From the cell containing the given text, extract its center point as (x, y) coordinate. 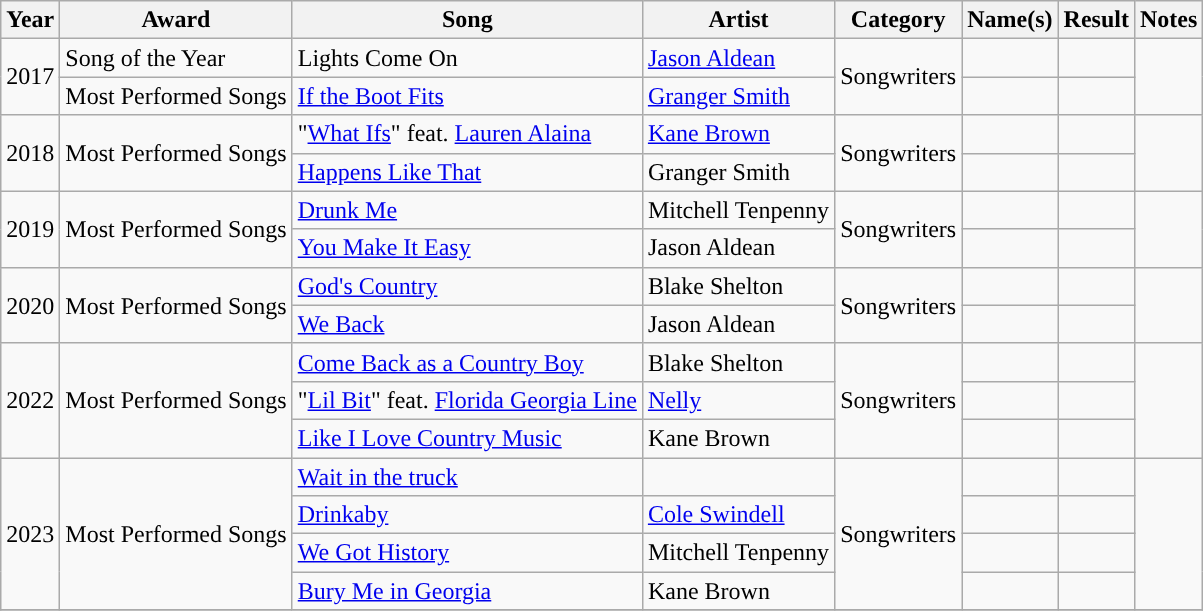
Happens Like That (467, 172)
Lights Come On (467, 58)
We Got History (467, 553)
2020 (30, 305)
Artist (738, 20)
2017 (30, 77)
2023 (30, 534)
"What Ifs" feat. Lauren Alaina (467, 134)
Like I Love Country Music (467, 438)
If the Boot Fits (467, 96)
Nelly (738, 400)
Result (1096, 20)
"Lil Bit" feat. Florida Georgia Line (467, 400)
Come Back as a Country Boy (467, 362)
2018 (30, 153)
God's Country (467, 286)
Drunk Me (467, 210)
You Make It Easy (467, 248)
Bury Me in Georgia (467, 591)
Name(s) (1010, 20)
Category (898, 20)
Year (30, 20)
Award (176, 20)
2019 (30, 229)
Notes (1168, 20)
We Back (467, 324)
2022 (30, 400)
Wait in the truck (467, 477)
Song of the Year (176, 58)
Cole Swindell (738, 515)
Drinkaby (467, 515)
Song (467, 20)
